Locate the cell with the specified text and output its [X, Y] center coordinate. 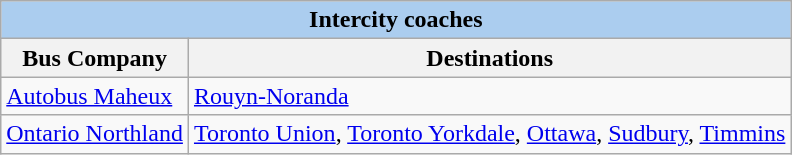
Destinations [489, 58]
Bus Company [95, 58]
Ontario Northland [95, 134]
Intercity coaches [396, 20]
Toronto Union, Toronto Yorkdale, Ottawa, Sudbury, Timmins [489, 134]
Autobus Maheux [95, 96]
Rouyn-Noranda [489, 96]
